Identify which cell holds the provided text, then report its (X, Y) central coordinate. 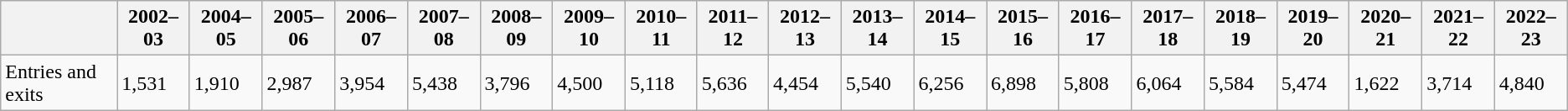
2019–20 (1313, 29)
5,474 (1313, 82)
1,622 (1385, 82)
5,118 (661, 82)
4,500 (590, 82)
2022–23 (1531, 29)
3,796 (516, 82)
2012–13 (806, 29)
2004–05 (226, 29)
2002–03 (154, 29)
4,840 (1531, 82)
2014–15 (950, 29)
2017–18 (1168, 29)
2020–21 (1385, 29)
2011–12 (732, 29)
2015–16 (1024, 29)
5,438 (444, 82)
2018–19 (1241, 29)
3,714 (1459, 82)
2013–14 (878, 29)
Entries and exits (59, 82)
5,540 (878, 82)
1,531 (154, 82)
3,954 (372, 82)
6,898 (1024, 82)
2005–06 (298, 29)
2008–09 (516, 29)
2006–07 (372, 29)
2007–08 (444, 29)
5,636 (732, 82)
6,256 (950, 82)
2010–11 (661, 29)
5,808 (1096, 82)
4,454 (806, 82)
6,064 (1168, 82)
2009–10 (590, 29)
2,987 (298, 82)
2016–17 (1096, 29)
2021–22 (1459, 29)
5,584 (1241, 82)
1,910 (226, 82)
